Locate the cell with the specified text and output its [X, Y] center coordinate. 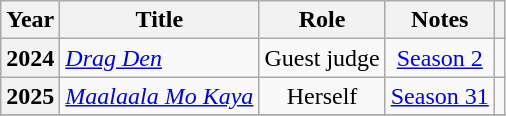
Notes [440, 20]
Role [322, 20]
Year [30, 20]
Herself [322, 96]
Title [160, 20]
Season 31 [440, 96]
2024 [30, 58]
Season 2 [440, 58]
Guest judge [322, 58]
Maalaala Mo Kaya [160, 96]
Drag Den [160, 58]
2025 [30, 96]
